Detect which cell encompasses the target text, then output its (X, Y) center coordinate. 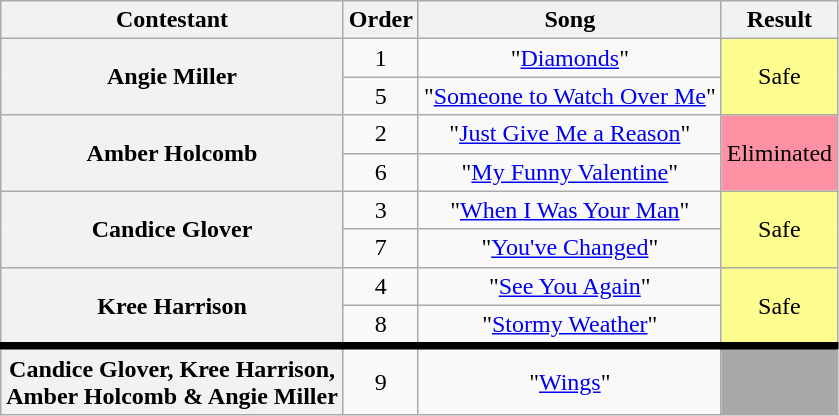
"Just Give Me a Reason" (570, 134)
4 (380, 286)
Amber Holcomb (172, 153)
Order (380, 20)
6 (380, 172)
Candice Glover, Kree Harrison,Amber Holcomb & Angie Miller (172, 380)
"You've Changed" (570, 248)
7 (380, 248)
1 (380, 58)
"Wings" (570, 380)
"My Funny Valentine" (570, 172)
"When I Was Your Man" (570, 210)
"Diamonds" (570, 58)
3 (380, 210)
Angie Miller (172, 77)
Eliminated (779, 153)
Candice Glover (172, 229)
"Someone to Watch Over Me" (570, 96)
Song (570, 20)
9 (380, 380)
Contestant (172, 20)
Kree Harrison (172, 306)
"Stormy Weather" (570, 326)
"See You Again" (570, 286)
8 (380, 326)
2 (380, 134)
5 (380, 96)
Result (779, 20)
